Provide the [X, Y] coordinate of the cell's center where the given text is located.  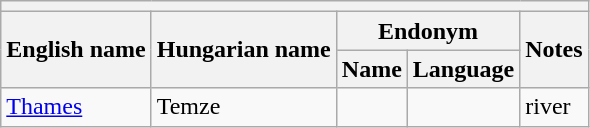
Endonym [428, 31]
Name [372, 69]
Notes [554, 50]
Language [463, 69]
English name [76, 50]
Hungarian name [244, 50]
river [554, 107]
Temze [244, 107]
Thames [76, 107]
